Find where the given text appears and provide that cell's center as [X, Y] coordinate. 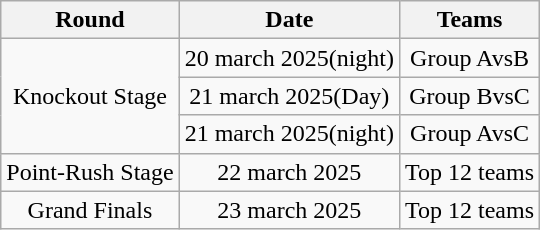
22 march 2025 [289, 172]
Grand Finals [90, 210]
21 march 2025(Day) [289, 96]
23 march 2025 [289, 210]
Knockout Stage [90, 96]
Point-Rush Stage [90, 172]
Round [90, 20]
Teams [470, 20]
21 march 2025(night) [289, 134]
Group AvsC [470, 134]
Date [289, 20]
20 march 2025(night) [289, 58]
Group BvsC [470, 96]
Group AvsB [470, 58]
